Locate the cell with the specified text and output its (X, Y) center coordinate. 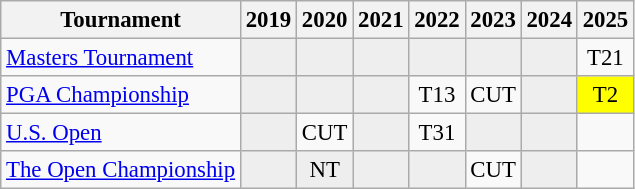
2023 (493, 20)
2019 (268, 20)
The Open Championship (121, 170)
Masters Tournament (121, 58)
T2 (605, 95)
T21 (605, 58)
2021 (381, 20)
T13 (437, 95)
Tournament (121, 20)
T31 (437, 133)
2024 (549, 20)
PGA Championship (121, 95)
2025 (605, 20)
U.S. Open (121, 133)
2020 (325, 20)
2022 (437, 20)
NT (325, 170)
